Determine the (x, y) coordinate at the center of the cell enclosing the given text.  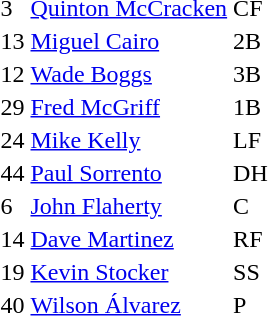
Kevin Stocker (129, 272)
Dave Martinez (129, 239)
Wade Boggs (129, 74)
Mike Kelly (129, 140)
Miguel Cairo (129, 41)
John Flaherty (129, 206)
Paul Sorrento (129, 173)
Fred McGriff (129, 107)
